Pinpoint the cell where the given text exists, returning its (X, Y) midpoint coordinate. 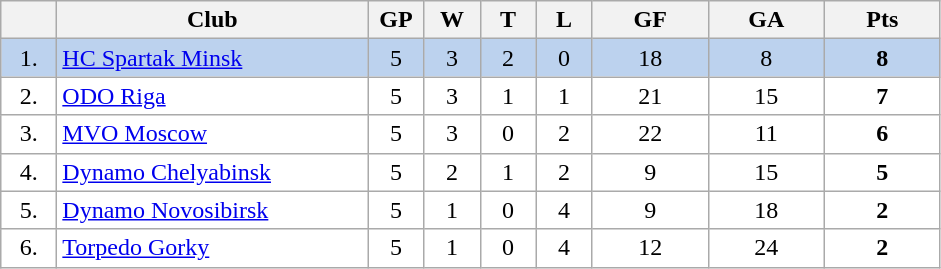
5. (29, 210)
7 (882, 96)
6 (882, 134)
Dynamo Chelyabinsk (212, 172)
1. (29, 58)
MVO Moscow (212, 134)
Dynamo Novosibirsk (212, 210)
21 (650, 96)
11 (766, 134)
L (564, 20)
ODO Riga (212, 96)
4. (29, 172)
12 (650, 248)
GA (766, 20)
W (452, 20)
Club (212, 20)
Pts (882, 20)
Torpedo Gorky (212, 248)
2. (29, 96)
GP (396, 20)
T (508, 20)
24 (766, 248)
HC Spartak Minsk (212, 58)
6. (29, 248)
3. (29, 134)
22 (650, 134)
GF (650, 20)
